Provide the [X, Y] coordinate of the cell's center where the given text is located.  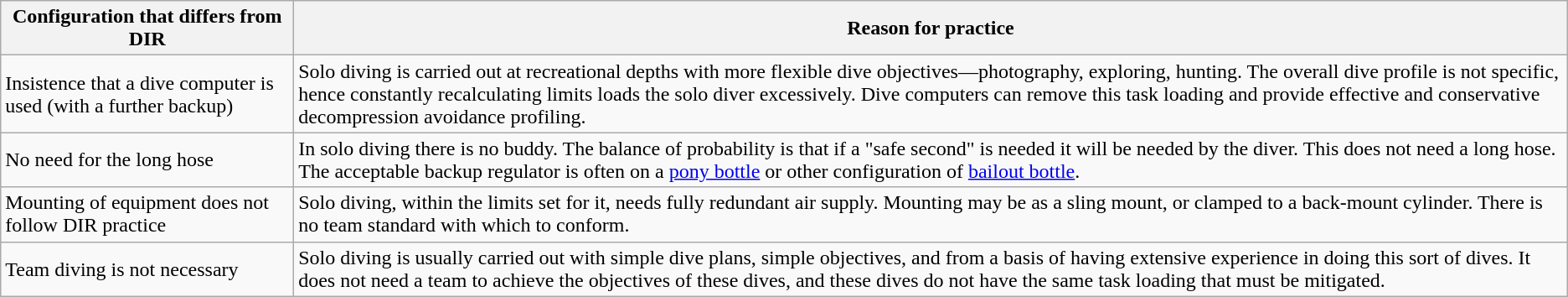
No need for the long hose [147, 159]
Configuration that differs from DIR [147, 29]
Insistence that a dive computer is used (with a further backup) [147, 94]
Team diving is not necessary [147, 268]
Mounting of equipment does not follow DIR practice [147, 215]
Reason for practice [931, 29]
